For the text-containing cell, return its midpoint in (X, Y) coordinate format. 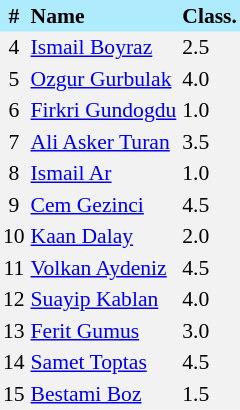
Ozgur Gurbulak (104, 79)
Name (104, 16)
8 (14, 174)
Volkan Aydeniz (104, 268)
3.5 (210, 142)
11 (14, 268)
Ismail Boyraz (104, 48)
Ferit Gumus (104, 331)
Firkri Gundogdu (104, 110)
Bestami Boz (104, 394)
6 (14, 110)
15 (14, 394)
10 (14, 236)
Ali Asker Turan (104, 142)
2.0 (210, 236)
7 (14, 142)
1.5 (210, 394)
Suayip Kablan (104, 300)
5 (14, 79)
13 (14, 331)
Samet Toptas (104, 362)
Cem Gezinci (104, 205)
Class. (210, 16)
14 (14, 362)
9 (14, 205)
Kaan Dalay (104, 236)
12 (14, 300)
3.0 (210, 331)
4 (14, 48)
2.5 (210, 48)
Ismail Ar (104, 174)
# (14, 16)
